Return the [X, Y] coordinate for the center point of the cell that contains the specified text.  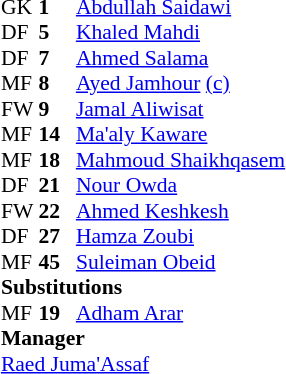
Suleiman Obeid [180, 262]
Ma'aly Kaware [180, 135]
Nour Owda [180, 185]
22 [57, 211]
19 [57, 313]
Substitutions [143, 287]
21 [57, 185]
5 [57, 33]
Ahmed Salama [180, 58]
Khaled Mahdi [180, 33]
Manager [143, 339]
27 [57, 237]
Adham Arar [180, 313]
14 [57, 135]
9 [57, 109]
Ayed Jamhour (c) [180, 83]
45 [57, 262]
Jamal Aliwisat [180, 109]
7 [57, 58]
Hamza Zoubi [180, 237]
Ahmed Keshkesh [180, 211]
8 [57, 83]
18 [57, 160]
Mahmoud Shaikhqasem [180, 160]
